Scan for the cell matching the given text and deliver its (x, y) coordinate at center. 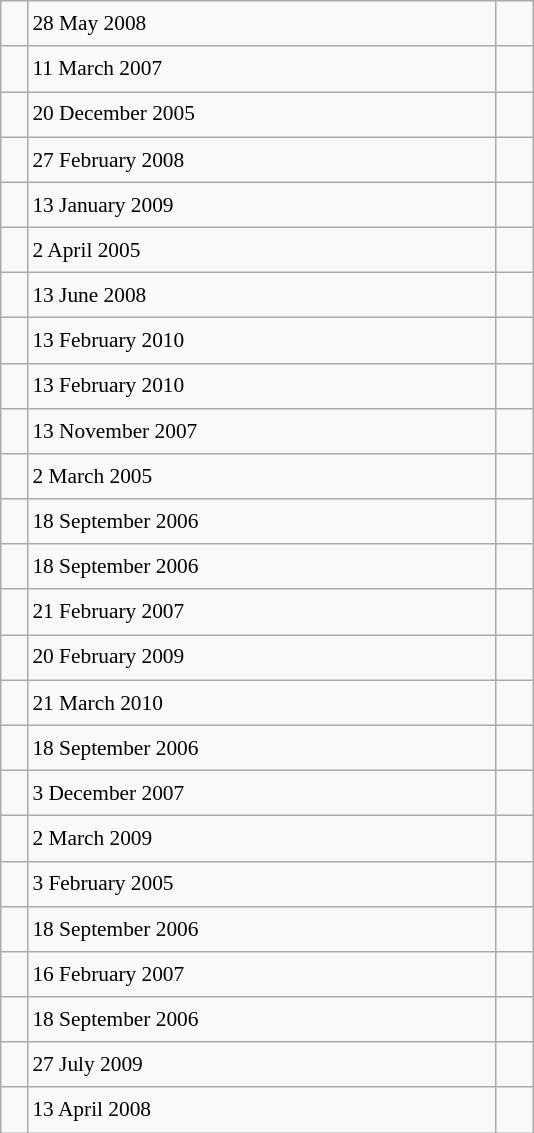
21 March 2010 (261, 702)
27 July 2009 (261, 1064)
13 April 2008 (261, 1110)
16 February 2007 (261, 974)
27 February 2008 (261, 160)
2 April 2005 (261, 250)
28 May 2008 (261, 24)
13 November 2007 (261, 430)
21 February 2007 (261, 612)
20 December 2005 (261, 114)
20 February 2009 (261, 658)
11 March 2007 (261, 68)
3 February 2005 (261, 884)
13 June 2008 (261, 296)
13 January 2009 (261, 204)
2 March 2005 (261, 476)
3 December 2007 (261, 792)
2 March 2009 (261, 838)
